From the cell containing the given text, extract its center point as [X, Y] coordinate. 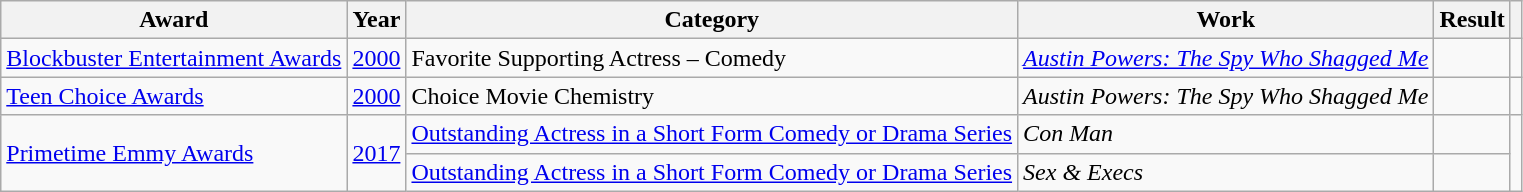
Favorite Supporting Actress – Comedy [712, 58]
Award [174, 20]
Blockbuster Entertainment Awards [174, 58]
Category [712, 20]
Choice Movie Chemistry [712, 96]
Con Man [1226, 134]
Primetime Emmy Awards [174, 153]
Teen Choice Awards [174, 96]
Sex & Execs [1226, 172]
2017 [376, 153]
Result [1472, 20]
Work [1226, 20]
Year [376, 20]
